Locate the cell with the specified text and output its (X, Y) center coordinate. 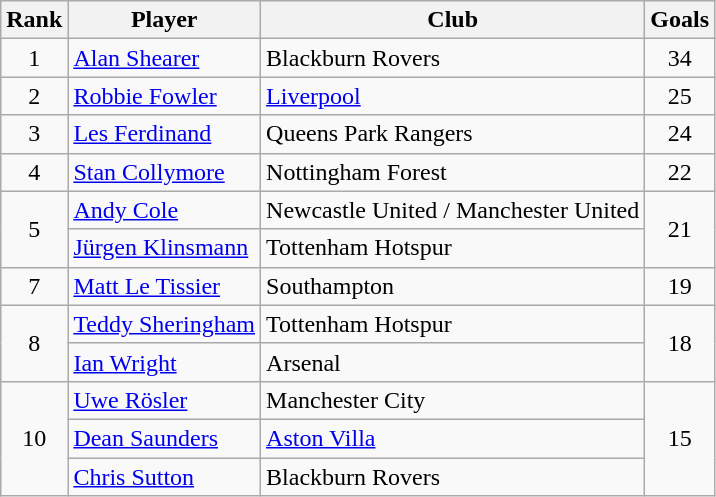
21 (680, 229)
18 (680, 343)
Club (453, 20)
Aston Villa (453, 438)
Alan Shearer (164, 58)
Jürgen Klinsmann (164, 248)
Nottingham Forest (453, 172)
8 (34, 343)
4 (34, 172)
34 (680, 58)
Chris Sutton (164, 477)
Goals (680, 20)
Les Ferdinand (164, 134)
Matt Le Tissier (164, 286)
10 (34, 438)
Manchester City (453, 400)
Queens Park Rangers (453, 134)
Liverpool (453, 96)
Robbie Fowler (164, 96)
Ian Wright (164, 362)
Uwe Rösler (164, 400)
Stan Collymore (164, 172)
Arsenal (453, 362)
24 (680, 134)
5 (34, 229)
22 (680, 172)
Dean Saunders (164, 438)
Andy Cole (164, 210)
Newcastle United / Manchester United (453, 210)
2 (34, 96)
25 (680, 96)
19 (680, 286)
Southampton (453, 286)
Rank (34, 20)
15 (680, 438)
Player (164, 20)
7 (34, 286)
Teddy Sheringham (164, 324)
1 (34, 58)
3 (34, 134)
